Detect which cell encompasses the target text, then output its (x, y) center coordinate. 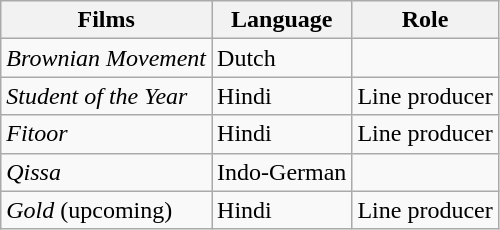
Qissa (106, 172)
Dutch (282, 58)
Indo-German (282, 172)
Language (282, 20)
Fitoor (106, 134)
Brownian Movement (106, 58)
Films (106, 20)
Gold (upcoming) (106, 210)
Student of the Year (106, 96)
Role (425, 20)
